Return the (X, Y) coordinate for the center point of the cell that contains the specified text.  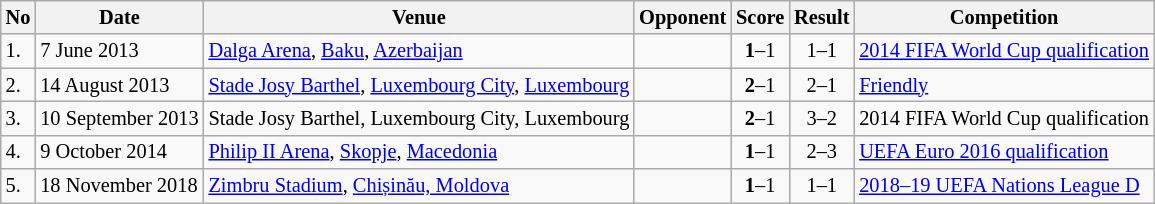
14 August 2013 (119, 85)
18 November 2018 (119, 186)
Score (760, 17)
No (18, 17)
Zimbru Stadium, Chișinău, Moldova (420, 186)
7 June 2013 (119, 51)
Philip II Arena, Skopje, Macedonia (420, 152)
3–2 (822, 118)
4. (18, 152)
UEFA Euro 2016 qualification (1004, 152)
Date (119, 17)
1. (18, 51)
3. (18, 118)
2. (18, 85)
Competition (1004, 17)
Dalga Arena, Baku, Azerbaijan (420, 51)
10 September 2013 (119, 118)
5. (18, 186)
Opponent (682, 17)
2018–19 UEFA Nations League D (1004, 186)
Result (822, 17)
2–3 (822, 152)
9 October 2014 (119, 152)
Friendly (1004, 85)
Venue (420, 17)
